Find where the given text appears and provide that cell's center as (X, Y) coordinate. 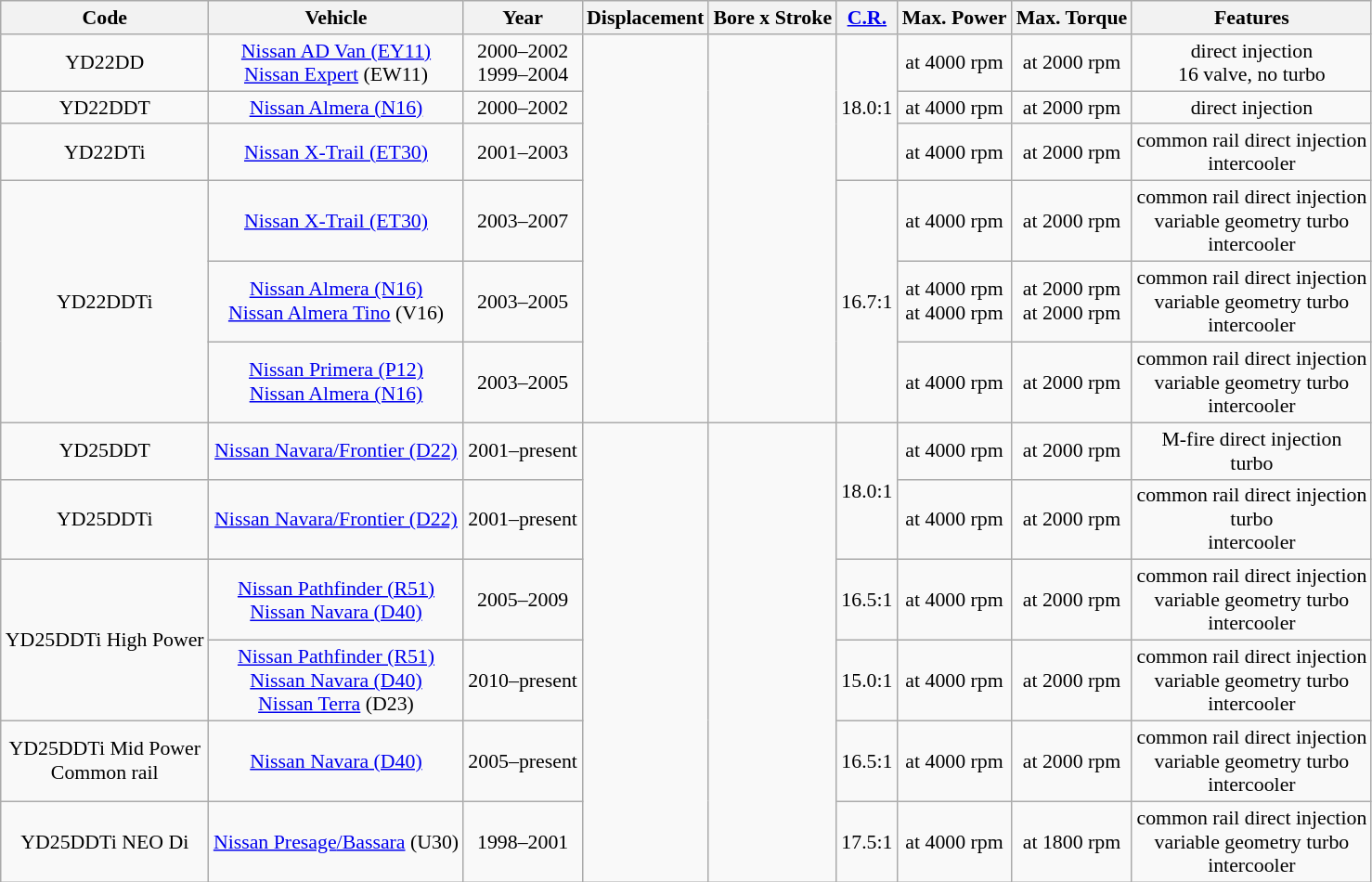
Features (1251, 17)
C.R. (867, 17)
2001–2003 (523, 152)
Nissan Almera (N16)Nissan Almera Tino (V16) (336, 301)
Nissan AD Van (EY11)Nissan Expert (EW11) (336, 61)
2000–2002 (523, 107)
17.5:1 (867, 841)
at 1800 rpm (1072, 841)
2000–20021999–2004 (523, 61)
16.7:1 (867, 301)
Vehicle (336, 17)
M-fire direct injectionturbo (1251, 449)
2010–present (523, 680)
Bore x Stroke (772, 17)
Nissan Pathfinder (R51) Nissan Navara (D40) (336, 600)
Max. Torque (1072, 17)
at 4000 rpm at 4000 rpm (954, 301)
at 2000 rpm at 2000 rpm (1072, 301)
YD22DDTi (105, 301)
YD25DDTi (105, 520)
YD22DTi (105, 152)
YD25DDT (105, 449)
15.0:1 (867, 680)
Code (105, 17)
2003–2007 (523, 221)
Nissan Pathfinder (R51) Nissan Navara (D40) Nissan Terra (D23) (336, 680)
Nissan Navara (D40) (336, 761)
2005–2009 (523, 600)
Nissan Primera (P12)Nissan Almera (N16) (336, 383)
Nissan Almera (N16) (336, 107)
YD25DDTi NEO Di (105, 841)
YD25DDTi High Power (105, 639)
direct injection (1251, 107)
YD22DD (105, 61)
common rail direct injectionintercooler (1251, 152)
Max. Power (954, 17)
common rail direct injectionturbointercooler (1251, 520)
Nissan Presage/Bassara (U30) (336, 841)
2005–present (523, 761)
YD25DDTi Mid PowerCommon rail (105, 761)
YD22DDT (105, 107)
Year (523, 17)
direct injection16 valve, no turbo (1251, 61)
Displacement (645, 17)
1998–2001 (523, 841)
